Determine the [X, Y] coordinate at the center of the cell enclosing the given text.  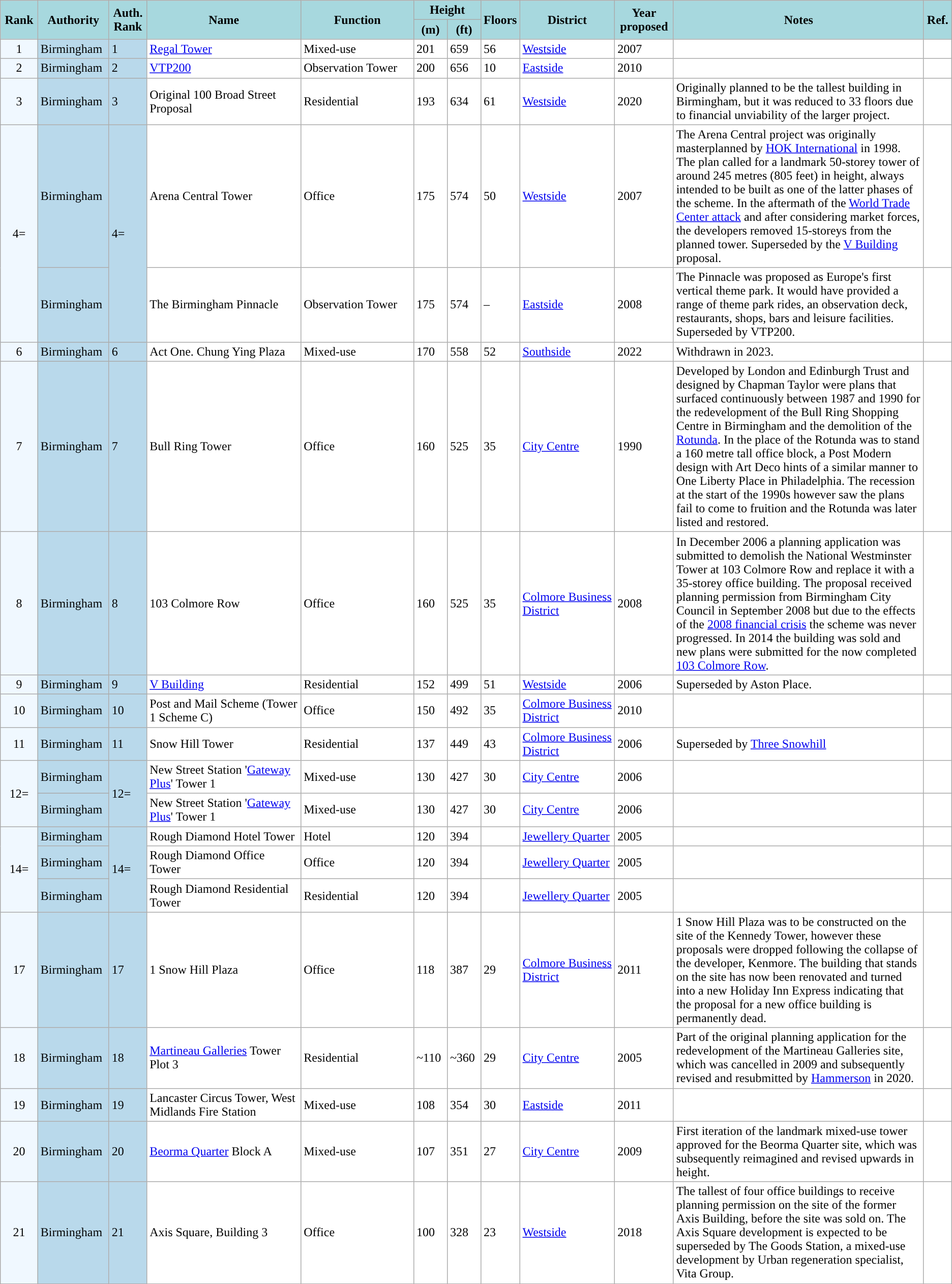
659 [464, 49]
137 [431, 744]
107 [431, 1152]
499 [464, 684]
170 [431, 352]
Rough Diamond Office Tower [224, 863]
Arena Central Tower [224, 196]
200 [431, 68]
1 Snow Hill Plaza [224, 970]
492 [464, 710]
Act One. Chung Ying Plaza [224, 352]
Post and Mail Scheme (Tower 1 Scheme C) [224, 710]
Lancaster Circus Tower, West Midlands Fire Station [224, 1105]
50 [500, 196]
Floors [500, 20]
328 [464, 1233]
Martineau Galleries Tower Plot 3 [224, 1058]
152 [431, 684]
Year proposed [644, 20]
201 [431, 49]
449 [464, 744]
150 [431, 710]
103 Colmore Row [224, 603]
(m) [431, 30]
Superseded by Aston Place. [798, 684]
District [568, 20]
118 [431, 970]
354 [464, 1105]
Snow Hill Tower [224, 744]
Beorma Quarter Block A [224, 1152]
56 [500, 49]
43 [500, 744]
Height [448, 10]
Name [224, 20]
Regal Tower [224, 49]
193 [431, 101]
Superseded by Three Snowhill [798, 744]
656 [464, 68]
Original 100 Broad Street Proposal [224, 101]
1990 [644, 447]
Hotel [358, 836]
2018 [644, 1233]
558 [464, 352]
VTP200 [224, 68]
100 [431, 1233]
27 [500, 1152]
2022 [644, 352]
Auth. Rank [128, 20]
Southside [568, 352]
Rank [19, 20]
2020 [644, 101]
Ref. [938, 20]
Authority [73, 20]
– [500, 305]
The Birmingham Pinnacle [224, 305]
52 [500, 352]
108 [431, 1105]
~360 [464, 1058]
V Building [224, 684]
61 [500, 101]
Axis Square, Building 3 [224, 1233]
~110 [431, 1058]
Withdrawn in 2023. [798, 352]
Rough Diamond Residential Tower [224, 895]
Notes [798, 20]
Rough Diamond Hotel Tower [224, 836]
(ft) [464, 30]
23 [500, 1233]
2009 [644, 1152]
Bull Ring Tower [224, 447]
387 [464, 970]
351 [464, 1152]
Originally planned to be the tallest building in Birmingham, but it was reduced to 33 floors due to financial unviability of the larger project. [798, 101]
51 [500, 684]
Function [358, 20]
634 [464, 101]
